Detect which cell encompasses the target text, then output its [X, Y] center coordinate. 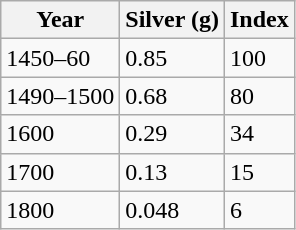
1700 [60, 172]
0.68 [172, 96]
0.29 [172, 134]
1800 [60, 210]
1450–60 [60, 58]
Index [259, 20]
0.13 [172, 172]
15 [259, 172]
34 [259, 134]
1600 [60, 134]
80 [259, 96]
6 [259, 210]
0.048 [172, 210]
Year [60, 20]
0.85 [172, 58]
1490–1500 [60, 96]
Silver (g) [172, 20]
100 [259, 58]
